For the text-containing cell, return its midpoint in (x, y) coordinate format. 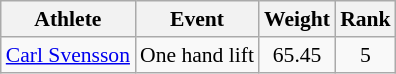
Weight (297, 19)
5 (366, 55)
Rank (366, 19)
Carl Svensson (68, 55)
One hand lift (197, 55)
Event (197, 19)
65.45 (297, 55)
Athlete (68, 19)
